Extract the [x, y] coordinate from the center of the cell holding the provided text.  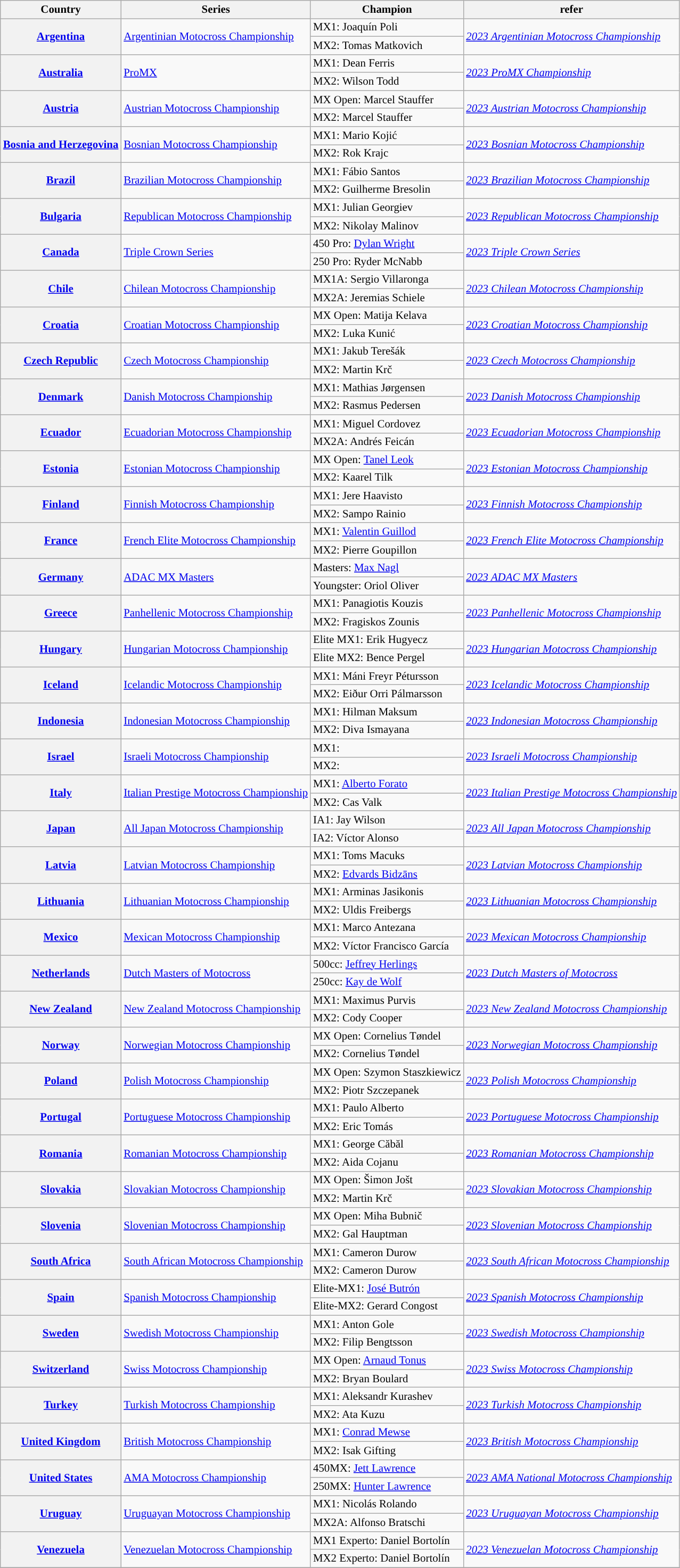
2023 French Elite Motocross Championship [571, 541]
Ecuador [61, 433]
IA1: Jay Wilson [387, 820]
Germany [61, 577]
Switzerland [61, 1369]
250MX: Hunter Lawrence [387, 1487]
Poland [61, 1081]
Brazilian Motocross Championship [216, 180]
MX Open: Cornelius Tøndel [387, 1036]
MX2: Fragiskos Zounis [387, 622]
250cc: Kay de Wolf [387, 982]
Panhellenic Motocross Championship [216, 613]
United States [61, 1478]
South African Motocross Championship [216, 1261]
Turkish Motocross Championship [216, 1406]
MX2: Ata Kuzu [387, 1414]
New Zealand [61, 1009]
MX2: Bryan Boulard [387, 1379]
refer [571, 10]
Bulgaria [61, 217]
Turkey [61, 1406]
Slovenia [61, 1225]
MX2: Víctor Francisco García [387, 946]
MX Open: Miha Bubnič [387, 1216]
Romanian Motocross Championship [216, 1153]
2023 Portuguese Motocross Championship [571, 1117]
MX1: Julian Georgiev [387, 208]
Sweden [61, 1333]
Estonian Motocross Championship [216, 469]
MX1: Dean Ferris [387, 63]
Czech Republic [61, 361]
MX Open: Arnaud Tonus [387, 1360]
MX2: Aida Cojanu [387, 1162]
Venezuela [61, 1549]
Triple Crown Series [216, 253]
MX2: Eiður Orri Pálmarsson [387, 694]
Swiss Motocross Championship [216, 1369]
Brazil [61, 180]
MX1: Joaquín Poli [387, 27]
MX Open: Šimon Jošt [387, 1180]
All Japan Motocross Championship [216, 829]
2023 Panhellenic Motocross Championship [571, 613]
Slovakia [61, 1189]
Argentina [61, 36]
MX1 Experto: Daniel Bortolín [387, 1540]
MX Open: Matija Kelava [387, 316]
2023 Slovenian Motocross Championship [571, 1225]
2023 Triple Crown Series [571, 253]
2023 Norwegian Motocross Championship [571, 1045]
MX Open: Szymon Staszkiewicz [387, 1072]
Denmark [61, 397]
MX2: Uldis Freibergs [387, 910]
South Africa [61, 1261]
Youngster: Oriol Oliver [387, 586]
2023 Slovakian Motocross Championship [571, 1189]
2023 Lithuanian Motocross Championship [571, 901]
2023 Brazilian Motocross Championship [571, 180]
Mexican Motocross Championship [216, 937]
2023 Estonian Motocross Championship [571, 469]
Czech Motocross Championship [216, 361]
MX1: Toms Macuks [387, 856]
MX2: Luka Kunić [387, 334]
2023 Croatian Motocross Championship [571, 325]
2023 Republican Motocross Championship [571, 217]
MX1: Fábio Santos [387, 171]
MX Open: Marcel Stauffer [387, 100]
Country [61, 10]
Spain [61, 1298]
IA2: Víctor Alonso [387, 838]
Bosnia and Herzegovina [61, 145]
MX1: Marco Antezana [387, 928]
Estonia [61, 469]
Chile [61, 288]
2023 Bosnian Motocross Championship [571, 145]
2023 Argentinian Motocross Championship [571, 36]
Netherlands [61, 973]
Austria [61, 109]
2023 Austrian Motocross Championship [571, 109]
2023 Ecuadorian Motocross Championship [571, 433]
2023 Danish Motocross Championship [571, 397]
MX1: [387, 748]
Norwegian Motocross Championship [216, 1045]
250 Pro: Ryder McNabb [387, 261]
Greece [61, 613]
2023 Swedish Motocross Championship [571, 1333]
Lithuanian Motocross Championship [216, 901]
MX1: Máni Freyr Pétursson [387, 676]
Hungary [61, 649]
Chilean Motocross Championship [216, 288]
ADAC MX Masters [216, 577]
MX1: Mathias Jørgensen [387, 387]
MX2: Diva Ismayana [387, 730]
MX2: Cas Valk [387, 802]
2023 Turkish Motocross Championship [571, 1406]
MX2: Marcel Stauffer [387, 118]
MX2: Sampo Rainio [387, 514]
2023 Venezuelan Motocross Championship [571, 1549]
MX2: Piotr Szczepanek [387, 1090]
Icelandic Motocross Championship [216, 685]
ProMX [216, 72]
MX2: Kaarel Tilk [387, 478]
MX2A: Jeremias Schiele [387, 298]
French Elite Motocross Championship [216, 541]
2023 Romanian Motocross Championship [571, 1153]
MX1: Miguel Cordovez [387, 424]
Lithuania [61, 901]
Portugal [61, 1117]
MX2: Cornelius Tøndel [387, 1054]
Mexico [61, 937]
MX2: Guilherme Bresolin [387, 189]
MX1: George Căbăl [387, 1144]
2023 Israeli Motocross Championship [571, 757]
2023 ProMX Championship [571, 72]
MX1: Arminas Jasikonis [387, 892]
MX2A: Alfonso Bratschi [387, 1523]
MX2: Cody Cooper [387, 1018]
Latvia [61, 865]
MX2: Rasmus Pedersen [387, 406]
MX1: Valentin Guillod [387, 532]
MX1: Hilman Maksum [387, 712]
2023 Icelandic Motocross Championship [571, 685]
Iceland [61, 685]
Champion [387, 10]
2023 Spanish Motocross Championship [571, 1298]
MX2: Isak Gifting [387, 1450]
Elite MX2: Bence Pergel [387, 658]
Italian Prestige Motocross Championship [216, 793]
2023 Hungarian Motocross Championship [571, 649]
2023 Chilean Motocross Championship [571, 288]
New Zealand Motocross Championship [216, 1009]
MX1: Alberto Forato [387, 784]
Ecuadorian Motocross Championship [216, 433]
Indonesian Motocross Championship [216, 721]
MX2: Eric Tomás [387, 1126]
Uruguayan Motocross Championship [216, 1514]
2023 Indonesian Motocross Championship [571, 721]
2023 Polish Motocross Championship [571, 1081]
MX1: Paulo Alberto [387, 1108]
2023 Swiss Motocross Championship [571, 1369]
Polish Motocross Championship [216, 1081]
450 Pro: Dylan Wright [387, 244]
Romania [61, 1153]
MX1: Mario Kojić [387, 136]
MX2 Experto: Daniel Bortolín [387, 1558]
MX2: Pierre Goupillon [387, 550]
2023 Dutch Masters of Motocross [571, 973]
MX1: Nicolás Rolando [387, 1505]
2023 AMA National Motocross Championship [571, 1478]
British Motocross Championship [216, 1441]
Spanish Motocross Championship [216, 1298]
2023 Finnish Motocross Championship [571, 505]
MX2: Edvards Bidzāns [387, 874]
MX1: Aleksandr Kurashev [387, 1397]
Croatia [61, 325]
MX2: Filip Bengtsson [387, 1342]
Israel [61, 757]
500cc: Jeffrey Herlings [387, 964]
MX2: Nikolay Malinov [387, 226]
Croatian Motocross Championship [216, 325]
MX1: Conrad Mewse [387, 1432]
2023 ADAC MX Masters [571, 577]
Argentinian Motocross Championship [216, 36]
2023 British Motocross Championship [571, 1441]
Slovakian Motocross Championship [216, 1189]
Indonesia [61, 721]
Elite-MX2: Gerard Congost [387, 1306]
Series [216, 10]
MX2: Rok Krajc [387, 153]
MX1: Cameron Durow [387, 1252]
2023 Italian Prestige Motocross Championship [571, 793]
2023 Uruguayan Motocross Championship [571, 1514]
MX2: [387, 766]
Dutch Masters of Motocross [216, 973]
Finnish Motocross Championship [216, 505]
Danish Motocross Championship [216, 397]
Venezuelan Motocross Championship [216, 1549]
MX1A: Sergio Villaronga [387, 279]
2023 New Zealand Motocross Championship [571, 1009]
2023 South African Motocross Championship [571, 1261]
Masters: Max Nagl [387, 568]
450MX: Jett Lawrence [387, 1468]
Elite MX1: Erik Hugyecz [387, 640]
Republican Motocross Championship [216, 217]
Swedish Motocross Championship [216, 1333]
Australia [61, 72]
2023 Mexican Motocross Championship [571, 937]
Israeli Motocross Championship [216, 757]
Uruguay [61, 1514]
MX Open: Tanel Leok [387, 460]
2023 All Japan Motocross Championship [571, 829]
AMA Motocross Championship [216, 1478]
MX1: Jakub Terešák [387, 352]
MX1: Jere Haavisto [387, 496]
Norway [61, 1045]
MX2: Wilson Todd [387, 81]
MX1: Anton Gole [387, 1324]
Slovenian Motocross Championship [216, 1225]
Bosnian Motocross Championship [216, 145]
2023 Czech Motocross Championship [571, 361]
Italy [61, 793]
2023 Latvian Motocross Championship [571, 865]
Latvian Motocross Championship [216, 865]
United Kingdom [61, 1441]
Hungarian Motocross Championship [216, 649]
France [61, 541]
Japan [61, 829]
MX2: Tomas Matkovich [387, 45]
Canada [61, 253]
MX2: Cameron Durow [387, 1270]
MX1: Panagiotis Kouzis [387, 604]
Portuguese Motocross Championship [216, 1117]
Finland [61, 505]
Austrian Motocross Championship [216, 109]
MX1: Maximus Purvis [387, 1000]
MX2: Gal Hauptman [387, 1234]
Elite-MX1: José Butrón [387, 1289]
MX2A: Andrés Feicán [387, 442]
